Provide the [x, y] coordinate of the cell's center where the given text is located.  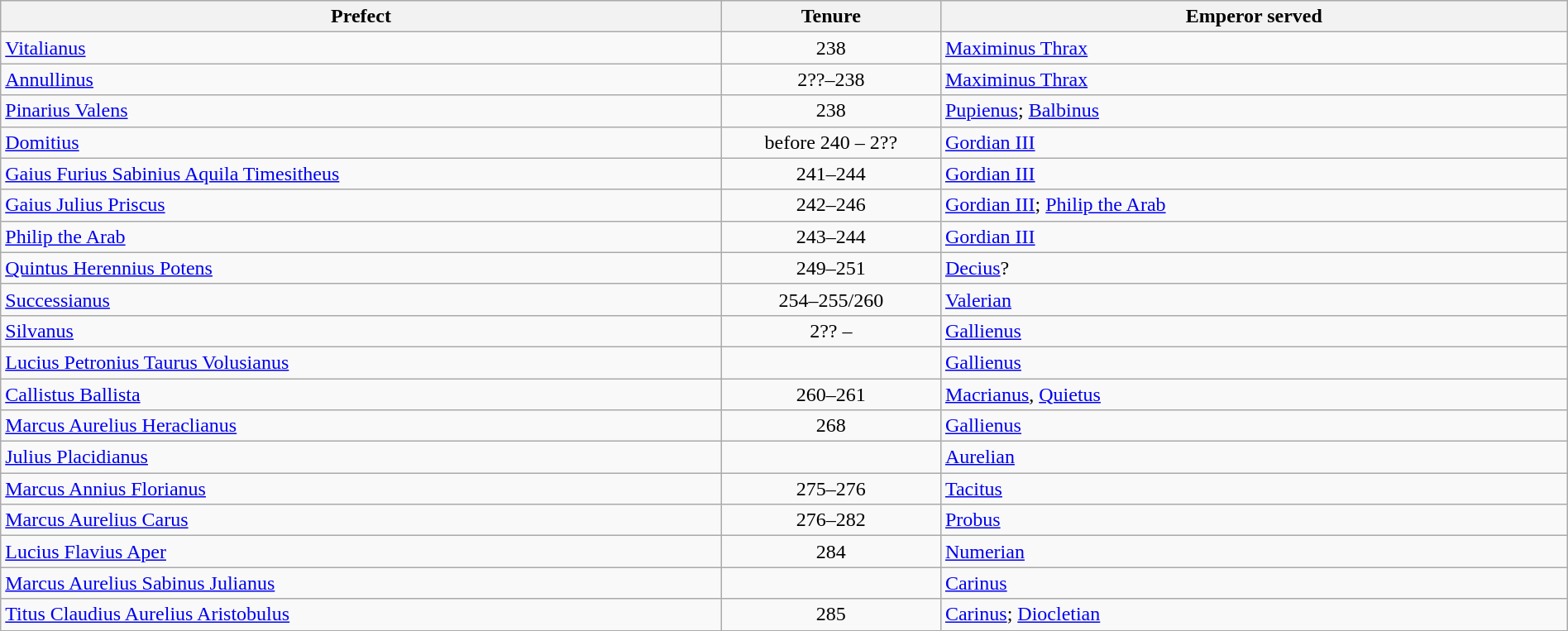
2??–238 [830, 79]
Numerian [1254, 552]
Annullinus [361, 79]
Macrianus, Quietus [1254, 394]
2?? – [830, 331]
249–251 [830, 268]
Titus Claudius Aurelius Aristobulus [361, 614]
Vitalianus [361, 48]
Tenure [830, 17]
241–244 [830, 174]
Marcus Annius Florianus [361, 489]
260–261 [830, 394]
Valerian [1254, 299]
Successianus [361, 299]
Emperor served [1254, 17]
Philip the Arab [361, 237]
Carinus [1254, 583]
285 [830, 614]
Probus [1254, 520]
242–246 [830, 205]
before 240 – 2?? [830, 142]
Marcus Aurelius Heraclianus [361, 426]
Gordian III; Philip the Arab [1254, 205]
Domitius [361, 142]
Lucius Flavius Aper [361, 552]
Callistus Ballista [361, 394]
Carinus; Diocletian [1254, 614]
Decius? [1254, 268]
Aurelian [1254, 457]
Lucius Petronius Taurus Volusianus [361, 362]
Gaius Julius Priscus [361, 205]
Julius Placidianus [361, 457]
275–276 [830, 489]
254–255/260 [830, 299]
Marcus Aurelius Sabinus Julianus [361, 583]
Gaius Furius Sabinius Aquila Timesitheus [361, 174]
Silvanus [361, 331]
Quintus Herennius Potens [361, 268]
Pinarius Valens [361, 111]
268 [830, 426]
Marcus Aurelius Carus [361, 520]
276–282 [830, 520]
Prefect [361, 17]
243–244 [830, 237]
Tacitus [1254, 489]
Pupienus; Balbinus [1254, 111]
284 [830, 552]
